Determine the [X, Y] coordinate at the center of the cell enclosing the given text.  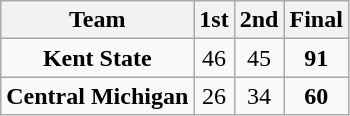
26 [214, 96]
Team [98, 20]
Kent State [98, 58]
34 [259, 96]
Final [316, 20]
91 [316, 58]
45 [259, 58]
Central Michigan [98, 96]
46 [214, 58]
1st [214, 20]
60 [316, 96]
2nd [259, 20]
